Search for the cell housing the specified text and yield its [x, y] center coordinate. 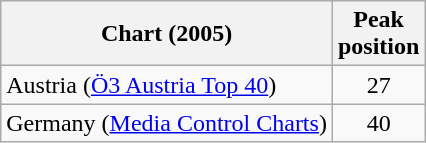
Peakposition [378, 34]
Germany (Media Control Charts) [167, 123]
27 [378, 85]
40 [378, 123]
Chart (2005) [167, 34]
Austria (Ö3 Austria Top 40) [167, 85]
